Find where the given text appears and provide that cell's center as (x, y) coordinate. 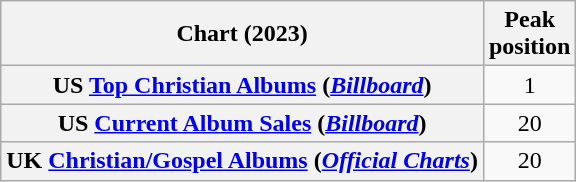
US Current Album Sales (Billboard) (242, 123)
Chart (2023) (242, 34)
UK Christian/Gospel Albums (Official Charts) (242, 161)
Peakposition (529, 34)
1 (529, 85)
US Top Christian Albums (Billboard) (242, 85)
